Return the [X, Y] coordinate for the center point of the cell that contains the specified text.  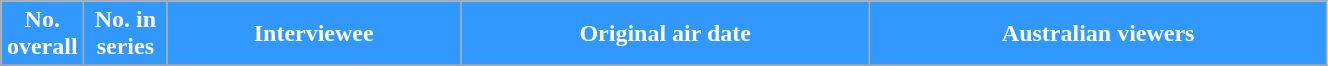
No. overall [42, 34]
Original air date [666, 34]
Interviewee [314, 34]
Australian viewers [1098, 34]
No. inseries [126, 34]
